Capture the cell that displays the provided text and extract its (x, y) central coordinate. 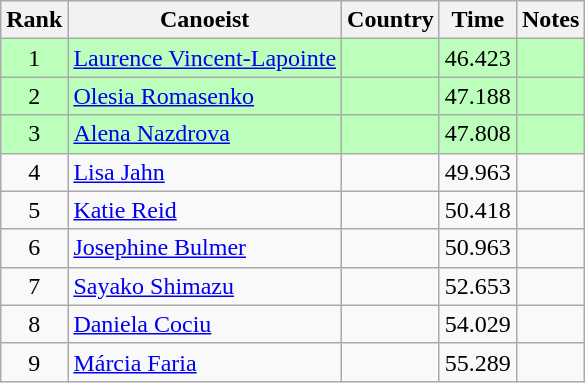
Sayako Shimazu (205, 286)
50.963 (478, 248)
52.653 (478, 286)
2 (34, 96)
Canoeist (205, 20)
49.963 (478, 172)
Country (391, 20)
6 (34, 248)
9 (34, 362)
54.029 (478, 324)
Laurence Vincent-Lapointe (205, 58)
47.188 (478, 96)
Katie Reid (205, 210)
Márcia Faria (205, 362)
55.289 (478, 362)
4 (34, 172)
46.423 (478, 58)
Rank (34, 20)
Olesia Romasenko (205, 96)
47.808 (478, 134)
Alena Nazdrova (205, 134)
Time (478, 20)
7 (34, 286)
Josephine Bulmer (205, 248)
Daniela Cociu (205, 324)
8 (34, 324)
50.418 (478, 210)
3 (34, 134)
Notes (550, 20)
1 (34, 58)
Lisa Jahn (205, 172)
5 (34, 210)
